Provide the (X, Y) coordinate of the cell's center where the given text is located.  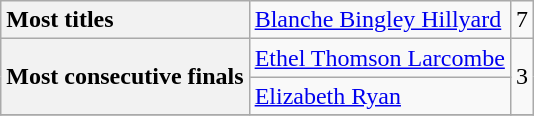
7 (522, 20)
Most consecutive finals (125, 77)
Ethel Thomson Larcombe (380, 58)
Most titles (125, 20)
Blanche Bingley Hillyard (380, 20)
3 (522, 77)
Elizabeth Ryan (380, 96)
